Determine the (x, y) coordinate at the center of the cell enclosing the given text.  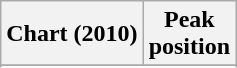
Peak position (189, 34)
Chart (2010) (72, 34)
